Detect which cell encompasses the target text, then output its [X, Y] center coordinate. 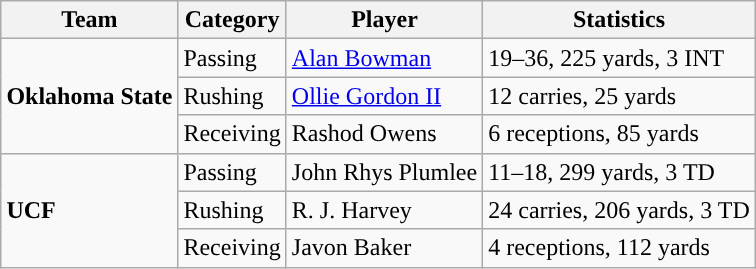
Category [232, 20]
Oklahoma State [90, 96]
24 carries, 206 yards, 3 TD [620, 210]
12 carries, 25 yards [620, 96]
4 receptions, 112 yards [620, 248]
Team [90, 20]
Statistics [620, 20]
UCF [90, 210]
19–36, 225 yards, 3 INT [620, 58]
John Rhys Plumlee [384, 172]
Alan Bowman [384, 58]
Rashod Owens [384, 134]
Javon Baker [384, 248]
6 receptions, 85 yards [620, 134]
Player [384, 20]
11–18, 299 yards, 3 TD [620, 172]
R. J. Harvey [384, 210]
Ollie Gordon II [384, 96]
